Search for the cell housing the specified text and yield its (x, y) center coordinate. 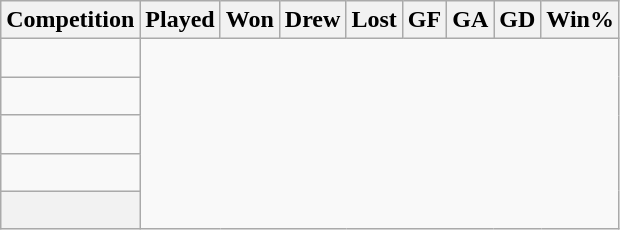
GA (470, 20)
Played (180, 20)
Lost (374, 20)
GF (424, 20)
Competition (70, 20)
Won (250, 20)
GD (518, 20)
Win% (580, 20)
Drew (312, 20)
